Detect which cell encompasses the target text, then output its (X, Y) center coordinate. 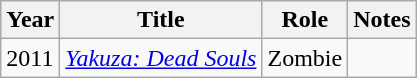
Yakuza: Dead Souls (161, 58)
Title (161, 20)
Zombie (305, 58)
Notes (382, 20)
Year (30, 20)
2011 (30, 58)
Role (305, 20)
